From the cell containing the given text, extract its center point as [X, Y] coordinate. 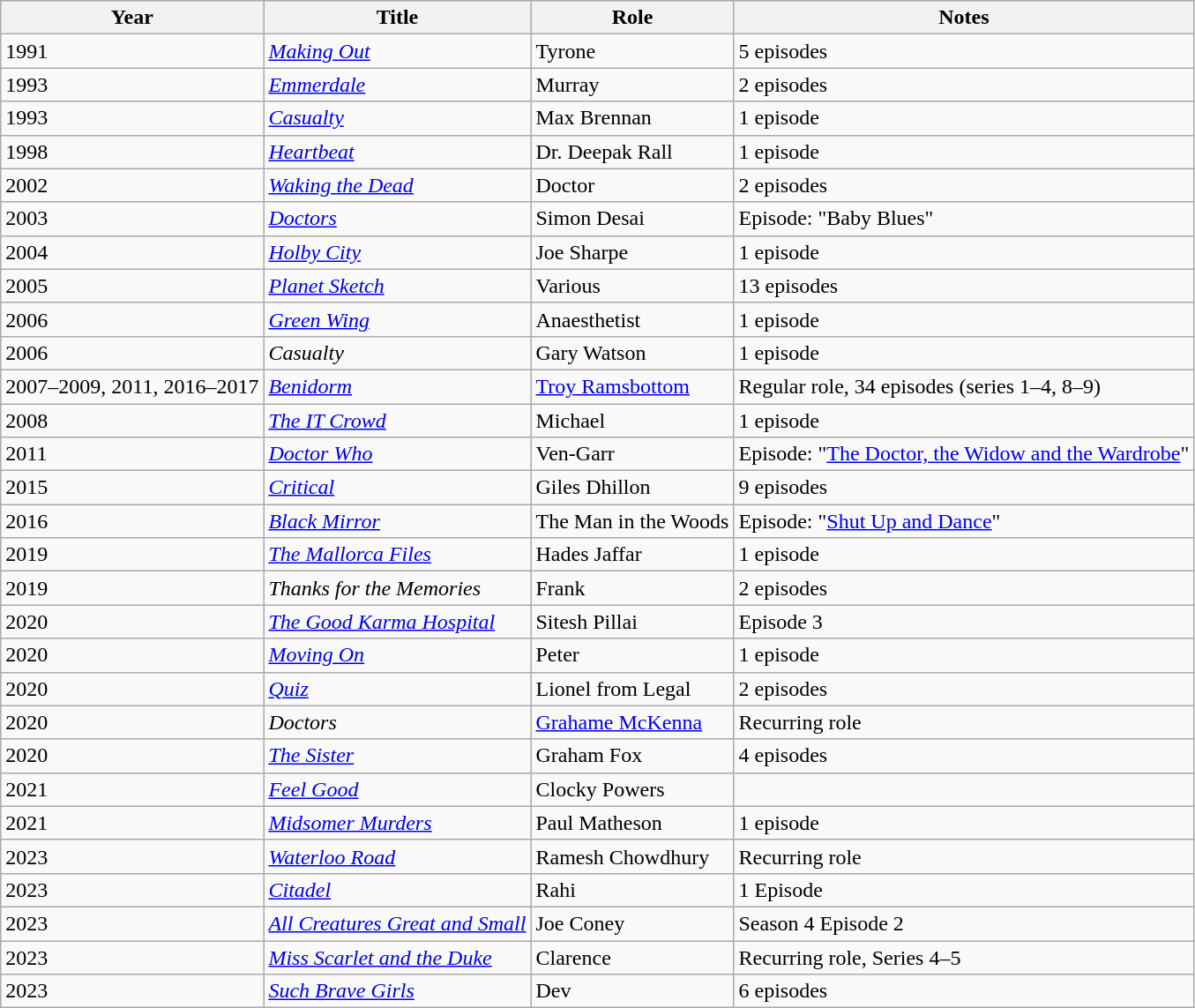
13 episodes [964, 286]
Joe Coney [632, 923]
Such Brave Girls [397, 991]
6 episodes [964, 991]
Lionel from Legal [632, 689]
Peter [632, 655]
Max Brennan [632, 118]
2008 [132, 421]
Emmerdale [397, 85]
2005 [132, 286]
2011 [132, 454]
Title [397, 18]
Various [632, 286]
Anaesthetist [632, 319]
Benidorm [397, 386]
Doctor Who [397, 454]
2003 [132, 219]
Notes [964, 18]
Holby City [397, 252]
Troy Ramsbottom [632, 386]
2002 [132, 185]
Graham Fox [632, 756]
Episode 3 [964, 622]
Paul Matheson [632, 823]
1991 [132, 51]
The Mallorca Files [397, 555]
Ven-Garr [632, 454]
Dev [632, 991]
Murray [632, 85]
Feel Good [397, 789]
Sitesh Pillai [632, 622]
All Creatures Great and Small [397, 923]
Simon Desai [632, 219]
Quiz [397, 689]
Michael [632, 421]
Doctor [632, 185]
Planet Sketch [397, 286]
Green Wing [397, 319]
Ramesh Chowdhury [632, 856]
2007–2009, 2011, 2016–2017 [132, 386]
Midsomer Murders [397, 823]
Hades Jaffar [632, 555]
Year [132, 18]
Making Out [397, 51]
4 episodes [964, 756]
Episode: "The Doctor, the Widow and the Wardrobe" [964, 454]
Miss Scarlet and the Duke [397, 957]
Frank [632, 588]
Gary Watson [632, 353]
1998 [132, 152]
Clarence [632, 957]
5 episodes [964, 51]
Rahi [632, 890]
Black Mirror [397, 521]
Episode: "Baby Blues" [964, 219]
Heartbeat [397, 152]
The Man in the Woods [632, 521]
Episode: "Shut Up and Dance" [964, 521]
The Good Karma Hospital [397, 622]
2004 [132, 252]
2016 [132, 521]
Joe Sharpe [632, 252]
Waterloo Road [397, 856]
Thanks for the Memories [397, 588]
1 Episode [964, 890]
Role [632, 18]
Critical [397, 488]
The IT Crowd [397, 421]
Regular role, 34 episodes (series 1–4, 8–9) [964, 386]
Grahame McKenna [632, 722]
Citadel [397, 890]
Clocky Powers [632, 789]
Waking the Dead [397, 185]
Giles Dhillon [632, 488]
The Sister [397, 756]
Moving On [397, 655]
Recurring role, Series 4–5 [964, 957]
Season 4 Episode 2 [964, 923]
Dr. Deepak Rall [632, 152]
9 episodes [964, 488]
2015 [132, 488]
Tyrone [632, 51]
